Provide the [x, y] coordinate of the cell's center where the given text is located.  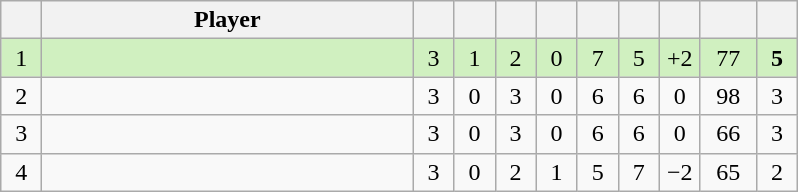
66 [728, 134]
98 [728, 96]
Player [228, 20]
+2 [680, 58]
4 [22, 172]
65 [728, 172]
77 [728, 58]
−2 [680, 172]
